Pinpoint the cell where the given text exists, returning its (X, Y) midpoint coordinate. 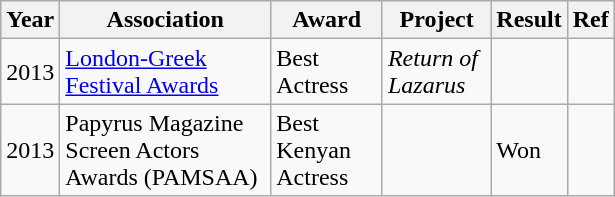
Won (529, 150)
Papyrus Magazine Screen Actors Awards (PAMSAA) (166, 150)
London-Greek Festival Awards (166, 72)
Project (436, 20)
Return of Lazarus (436, 72)
Best Kenyan Actress (327, 150)
Best Actress (327, 72)
Award (327, 20)
Association (166, 20)
Result (529, 20)
Ref (590, 20)
Year (30, 20)
